Return [X, Y] of the center of cell containing provided text 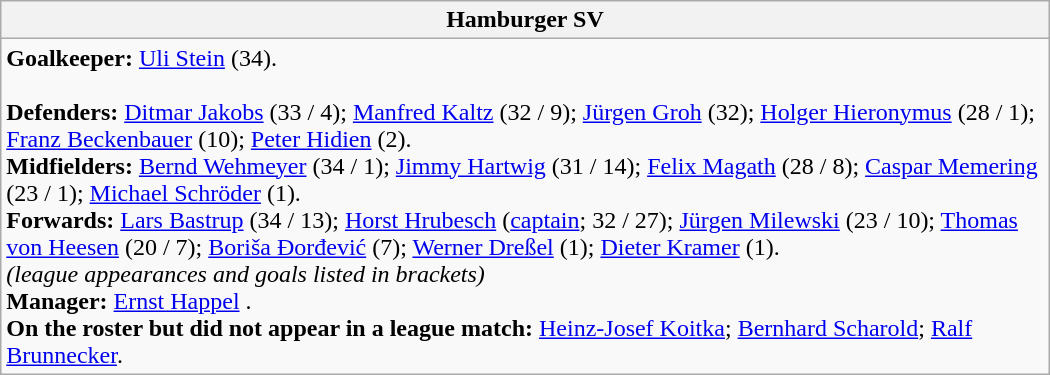
Hamburger SV [525, 20]
